Locate the cell with the specified text and output its (X, Y) center coordinate. 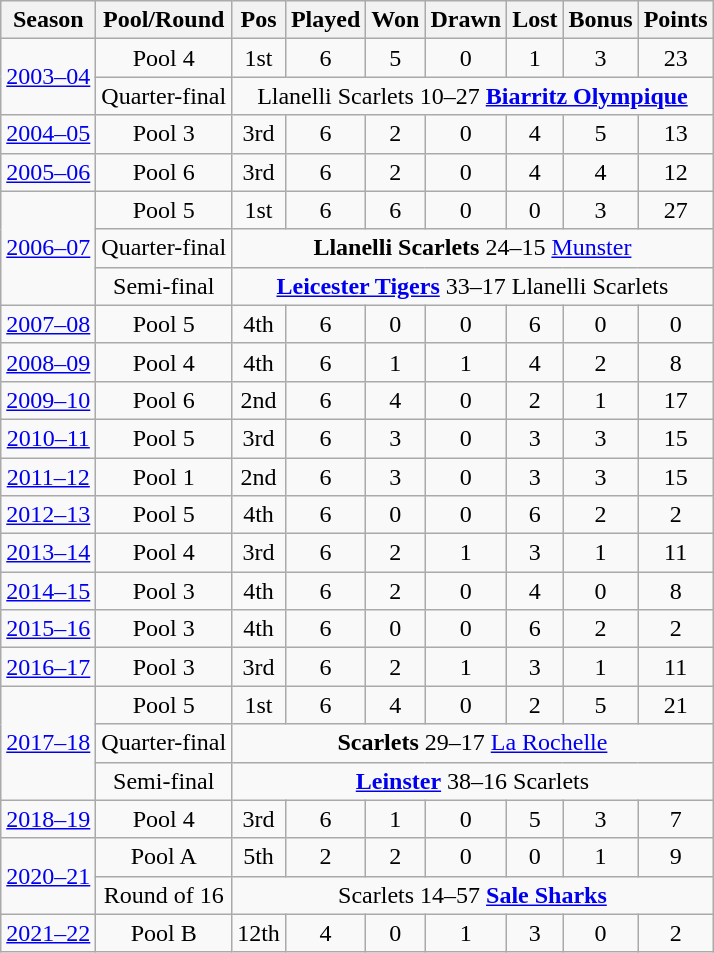
7 (676, 819)
23 (676, 58)
Leicester Tigers 33–17 Llanelli Scarlets (473, 286)
Season (48, 20)
2004–05 (48, 134)
2005–06 (48, 172)
5th (259, 857)
Bonus (600, 20)
2012–13 (48, 515)
2017–18 (48, 743)
Pool 1 (164, 477)
2003–04 (48, 77)
2006–07 (48, 248)
13 (676, 134)
Round of 16 (164, 895)
2008–09 (48, 362)
9 (676, 857)
Points (676, 20)
2011–12 (48, 477)
2014–15 (48, 591)
Llanelli Scarlets 10–27 Biarritz Olympique (473, 96)
2010–11 (48, 438)
Pos (259, 20)
Played (325, 20)
12th (259, 933)
2013–14 (48, 553)
17 (676, 400)
Leinster 38–16 Scarlets (473, 781)
Pool B (164, 933)
21 (676, 705)
Scarlets 14–57 Sale Sharks (473, 895)
2007–08 (48, 324)
2021–22 (48, 933)
Pool A (164, 857)
Lost (535, 20)
Drawn (466, 20)
2020–21 (48, 876)
2009–10 (48, 400)
12 (676, 172)
2016–17 (48, 667)
27 (676, 210)
Scarlets 29–17 La Rochelle (473, 743)
2018–19 (48, 819)
Llanelli Scarlets 24–15 Munster (473, 248)
2015–16 (48, 629)
Won (396, 20)
Pool/Round (164, 20)
